Provide the (x, y) coordinate of the cell's center where the given text is located.  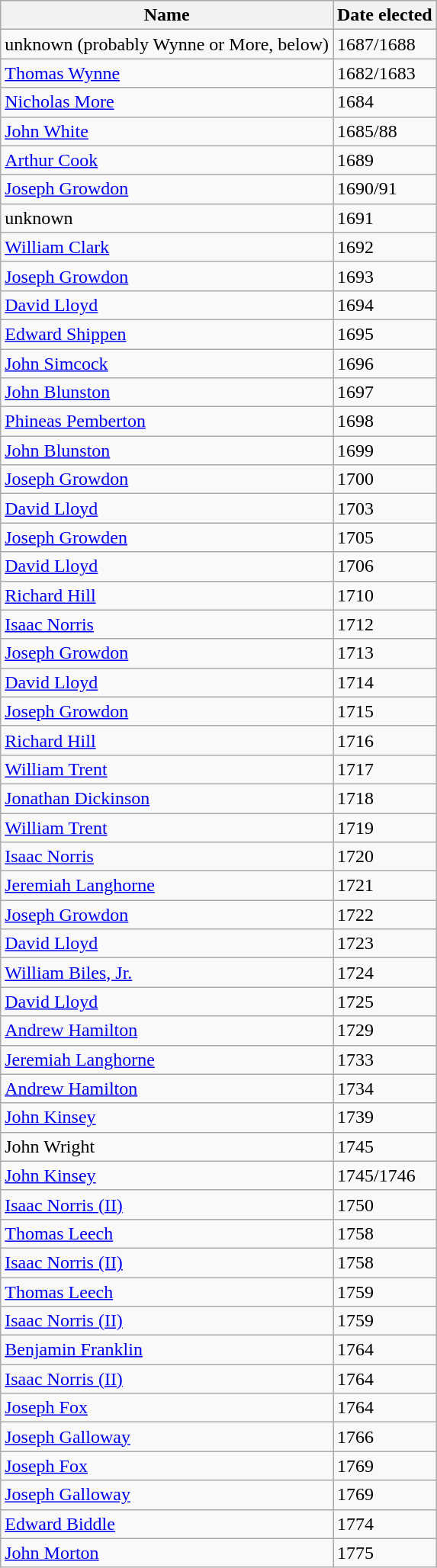
John Wright (167, 1146)
1716 (384, 740)
1692 (384, 247)
Benjamin Franklin (167, 1350)
Name (167, 15)
1713 (384, 653)
1695 (384, 334)
1699 (384, 451)
John White (167, 131)
1723 (384, 944)
John Morton (167, 1553)
1703 (384, 508)
1689 (384, 160)
1712 (384, 624)
1698 (384, 422)
1690/91 (384, 189)
1720 (384, 857)
1682/1683 (384, 73)
William Clark (167, 247)
1745/1746 (384, 1175)
1729 (384, 1031)
1745 (384, 1146)
1725 (384, 1002)
1733 (384, 1060)
unknown (167, 218)
1724 (384, 973)
Edward Shippen (167, 334)
Date elected (384, 15)
1691 (384, 218)
Arthur Cook (167, 160)
1766 (384, 1437)
Edward Biddle (167, 1524)
Phineas Pemberton (167, 422)
1705 (384, 537)
John Simcock (167, 364)
1719 (384, 827)
1722 (384, 915)
Jonathan Dickinson (167, 798)
1697 (384, 393)
1734 (384, 1089)
1693 (384, 276)
1696 (384, 364)
William Biles, Jr. (167, 973)
1684 (384, 102)
1700 (384, 479)
1685/88 (384, 131)
1739 (384, 1117)
1717 (384, 769)
1774 (384, 1524)
1687/1688 (384, 44)
1706 (384, 566)
1715 (384, 711)
1694 (384, 305)
Joseph Growden (167, 537)
1775 (384, 1553)
Thomas Wynne (167, 73)
1721 (384, 886)
unknown (probably Wynne or More, below) (167, 44)
1710 (384, 595)
1750 (384, 1204)
1714 (384, 682)
1718 (384, 798)
Nicholas More (167, 102)
